Pinpoint the cell where the given text exists, returning its [X, Y] midpoint coordinate. 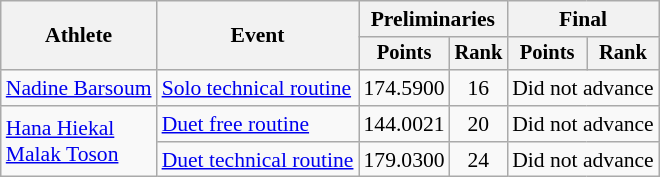
Nadine Barsoum [79, 88]
Final [583, 19]
174.5900 [404, 88]
20 [479, 124]
16 [479, 88]
Duet free routine [258, 124]
Preliminaries [432, 19]
Athlete [79, 36]
Event [258, 36]
Hana Hiekal Malak Toson [79, 142]
144.0021 [404, 124]
Solo technical routine [258, 88]
